Search for the cell housing the specified text and yield its [x, y] center coordinate. 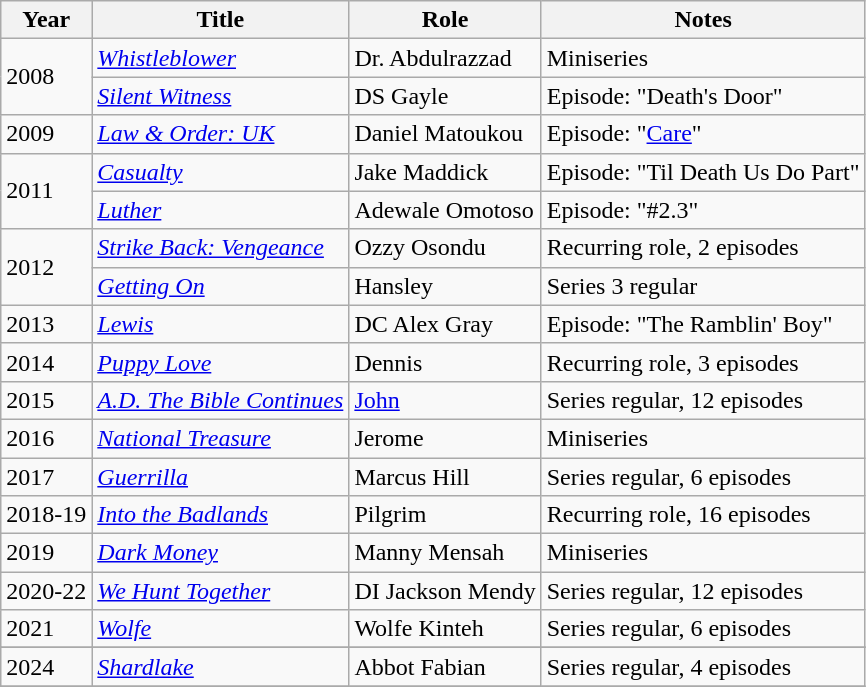
Silent Witness [220, 96]
2020-22 [46, 591]
Recurring role, 16 episodes [703, 515]
Dark Money [220, 553]
Abbot Fabian [445, 667]
Recurring role, 2 episodes [703, 248]
Episode: "Care" [703, 134]
Hansley [445, 286]
John [445, 400]
2008 [46, 77]
2017 [46, 477]
Lewis [220, 324]
DC Alex Gray [445, 324]
Shardlake [220, 667]
Year [46, 20]
Into the Badlands [220, 515]
DI Jackson Mendy [445, 591]
Episode: "The Ramblin' Boy" [703, 324]
We Hunt Together [220, 591]
Manny Mensah [445, 553]
Series regular, 4 episodes [703, 667]
2011 [46, 191]
Getting On [220, 286]
2012 [46, 267]
Pilgrim [445, 515]
A.D. The Bible Continues [220, 400]
National Treasure [220, 438]
2018-19 [46, 515]
Series 3 regular [703, 286]
Notes [703, 20]
2019 [46, 553]
Whistleblower [220, 58]
2024 [46, 667]
Wolfe Kinteh [445, 629]
Role [445, 20]
Marcus Hill [445, 477]
DS Gayle [445, 96]
Luther [220, 210]
Puppy Love [220, 362]
Episode: "Til Death Us Do Part" [703, 172]
2013 [46, 324]
Jerome [445, 438]
Episode: "Death's Door" [703, 96]
Recurring role, 3 episodes [703, 362]
2014 [46, 362]
2021 [46, 629]
Guerrilla [220, 477]
Jake Maddick [445, 172]
2016 [46, 438]
Strike Back: Vengeance [220, 248]
Adewale Omotoso [445, 210]
2015 [46, 400]
Dr. Abdulrazzad [445, 58]
Title [220, 20]
Ozzy Osondu [445, 248]
Casualty [220, 172]
2009 [46, 134]
Daniel Matoukou [445, 134]
Dennis [445, 362]
Wolfe [220, 629]
Law & Order: UK [220, 134]
Episode: "#2.3" [703, 210]
